Locate the cell with the specified text and output its (X, Y) center coordinate. 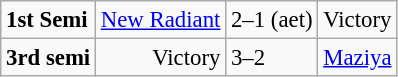
Maziya (358, 58)
2–1 (aet) (272, 20)
3–2 (272, 58)
1st Semi (48, 20)
New Radiant (161, 20)
3rd semi (48, 58)
